Search for the cell housing the specified text and yield its (x, y) center coordinate. 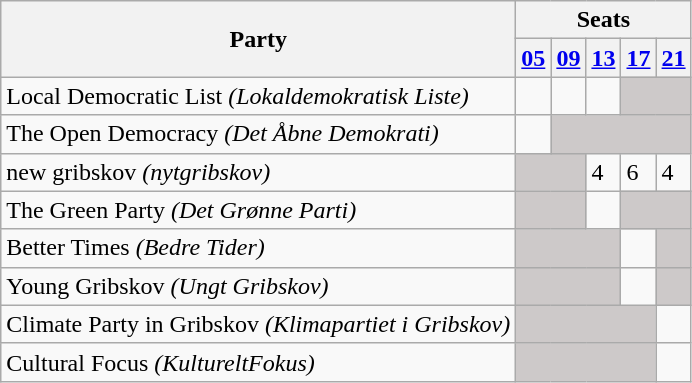
Cultural Focus (KultureltFokus) (258, 362)
The Open Democracy (Det Åbne Demokrati) (258, 134)
Better Times (Bedre Tider) (258, 248)
17 (638, 58)
new gribskov (nytgribskov) (258, 172)
05 (534, 58)
The Green Party (Det Grønne Parti) (258, 210)
Local Democratic List (Lokaldemokratisk Liste) (258, 96)
6 (638, 172)
Party (258, 39)
09 (568, 58)
Seats (604, 20)
13 (604, 58)
21 (674, 58)
Young Gribskov (Ungt Gribskov) (258, 286)
Climate Party in Gribskov (Klimapartiet i Gribskov) (258, 324)
